Find where the given text appears and provide that cell's center as (x, y) coordinate. 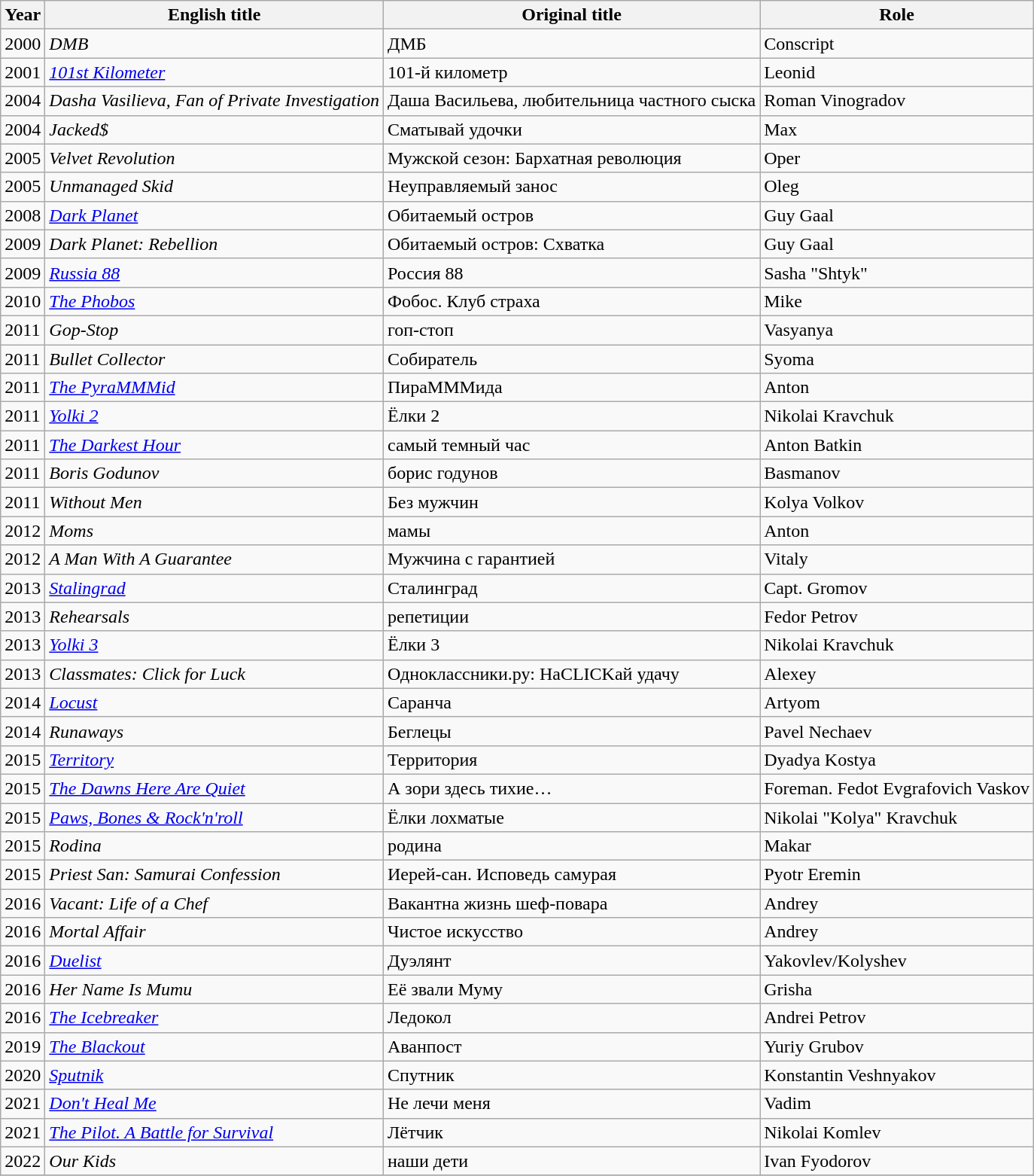
Без мужчин (571, 502)
Mike (897, 301)
Without Men (214, 502)
Не лечи меня (571, 1104)
Ёлки 3 (571, 645)
Ivan Fyodorov (897, 1161)
Вакантна жизнь шеф-повара (571, 903)
Alexey (897, 674)
Yakovlev/Kolyshev (897, 961)
Nikolai Komlev (897, 1132)
A Man With A Guarantee (214, 559)
Иерей-сан. Исповедь самурая (571, 875)
Territory (214, 760)
Unmanaged Skid (214, 187)
Yolki 3 (214, 645)
2000 (23, 44)
The Blackout (214, 1047)
Max (897, 129)
101st Kilometer (214, 72)
Roman Vinogradov (897, 101)
Обитаемый остров (571, 215)
мамы (571, 531)
Stalingrad (214, 588)
Original title (571, 15)
репетиции (571, 617)
The Phobos (214, 301)
Vitaly (897, 559)
DMB (214, 44)
The Dawns Here Are Quiet (214, 788)
Обитаемый остров: Схватка (571, 244)
Территория (571, 760)
Artyom (897, 702)
Россия 88 (571, 273)
Oleg (897, 187)
борис годунов (571, 474)
Беглецы (571, 731)
2022 (23, 1161)
Сталинград (571, 588)
Locust (214, 702)
Rehearsals (214, 617)
2019 (23, 1047)
2008 (23, 215)
Yuriy Grubov (897, 1047)
The PyraMMMid (214, 388)
Саранча (571, 702)
Rodina (214, 846)
2001 (23, 72)
Don't Heal Me (214, 1104)
Oper (897, 158)
Dark Planet (214, 215)
Vacant: Life of a Chef (214, 903)
А зори здесь тихие… (571, 788)
Anton Batkin (897, 445)
Boris Godunov (214, 474)
Basmanov (897, 474)
Russia 88 (214, 273)
Jacked$ (214, 129)
Собиратель (571, 359)
наши дети (571, 1161)
Role (897, 15)
Nikolai "Kolya" Kravchuk (897, 817)
Фобос. Клуб страха (571, 301)
Неуправляемый занос (571, 187)
Runaways (214, 731)
Лётчик (571, 1132)
2010 (23, 301)
Pavel Nechaev (897, 731)
Andrei Petrov (897, 1018)
Одноклассники.ру: НаCLICKай удачу (571, 674)
Ледокол (571, 1018)
Kolya Volkov (897, 502)
Priest San: Samurai Confession (214, 875)
Sputnik (214, 1075)
Bullet Collector (214, 359)
Ёлки лохматые (571, 817)
Ёлки 2 (571, 416)
Year (23, 15)
Mortal Affair (214, 932)
ПираМММида (571, 388)
Dasha Vasilieva, Fan of Private Investigation (214, 101)
Conscript (897, 44)
2020 (23, 1075)
101-й километр (571, 72)
Foreman. Fedot Evgrafovich Vaskov (897, 788)
Classmates: Click for Luck (214, 674)
Duelist (214, 961)
Дуэлянт (571, 961)
Vadim (897, 1104)
Our Kids (214, 1161)
The Pilot. A Battle for Survival (214, 1132)
Konstantin Veshnyakov (897, 1075)
Her Name Is Mumu (214, 989)
Yolki 2 (214, 416)
Leonid (897, 72)
Спутник (571, 1075)
English title (214, 15)
Её звали Муму (571, 989)
Мужской сезон: Бархатная революция (571, 158)
The Icebreaker (214, 1018)
Pyotr Eremin (897, 875)
гоп-стоп (571, 330)
Makar (897, 846)
Vasyanya (897, 330)
Moms (214, 531)
Capt. Gromov (897, 588)
Аванпост (571, 1047)
самый темный час (571, 445)
Velvet Revolution (214, 158)
The Darkest Hour (214, 445)
Syoma (897, 359)
Gop-Stop (214, 330)
Мужчина с гарантией (571, 559)
ДМБ (571, 44)
Dyadya Kostya (897, 760)
Fedor Petrov (897, 617)
Paws, Bones & Rock'n'roll (214, 817)
Sasha "Shtyk" (897, 273)
Grisha (897, 989)
Чистое искусство (571, 932)
Dark Planet: Rebellion (214, 244)
Даша Васильева, любительница частного сыска (571, 101)
Сматывай удочки (571, 129)
родина (571, 846)
